Identify which cell holds the provided text, then report its (x, y) central coordinate. 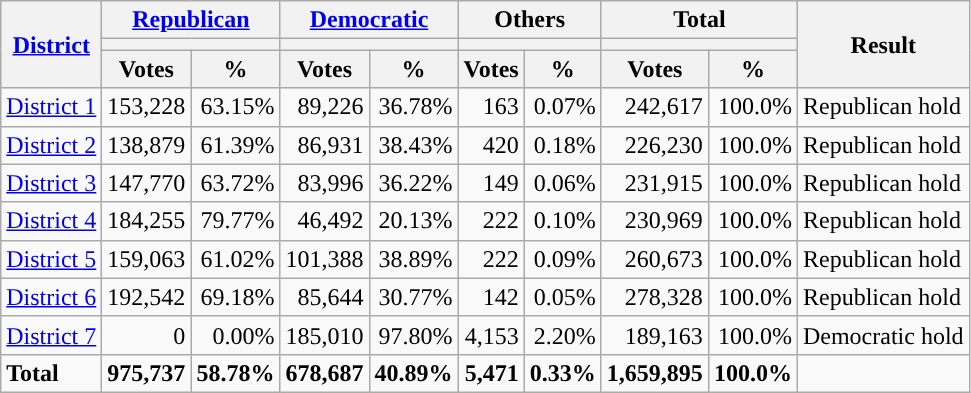
230,969 (654, 221)
5,471 (491, 373)
0.05% (562, 297)
226,230 (654, 145)
4,153 (491, 335)
0.06% (562, 183)
1,659,895 (654, 373)
159,063 (146, 259)
153,228 (146, 107)
46,492 (324, 221)
20.13% (414, 221)
38.43% (414, 145)
0.10% (562, 221)
District 6 (52, 297)
District 3 (52, 183)
61.39% (236, 145)
101,388 (324, 259)
69.18% (236, 297)
89,226 (324, 107)
142 (491, 297)
0.00% (236, 335)
147,770 (146, 183)
85,644 (324, 297)
30.77% (414, 297)
61.02% (236, 259)
District 7 (52, 335)
District 5 (52, 259)
0.09% (562, 259)
149 (491, 183)
189,163 (654, 335)
83,996 (324, 183)
District 1 (52, 107)
Result (883, 44)
District 2 (52, 145)
420 (491, 145)
79.77% (236, 221)
58.78% (236, 373)
36.22% (414, 183)
0 (146, 335)
86,931 (324, 145)
184,255 (146, 221)
278,328 (654, 297)
97.80% (414, 335)
975,737 (146, 373)
District 4 (52, 221)
231,915 (654, 183)
0.07% (562, 107)
185,010 (324, 335)
0.18% (562, 145)
0.33% (562, 373)
38.89% (414, 259)
678,687 (324, 373)
192,542 (146, 297)
2.20% (562, 335)
Democratic hold (883, 335)
63.72% (236, 183)
District (52, 44)
260,673 (654, 259)
138,879 (146, 145)
Democratic (369, 20)
36.78% (414, 107)
63.15% (236, 107)
40.89% (414, 373)
Republican (191, 20)
Others (530, 20)
242,617 (654, 107)
163 (491, 107)
